Search for the cell housing the specified text and yield its [X, Y] center coordinate. 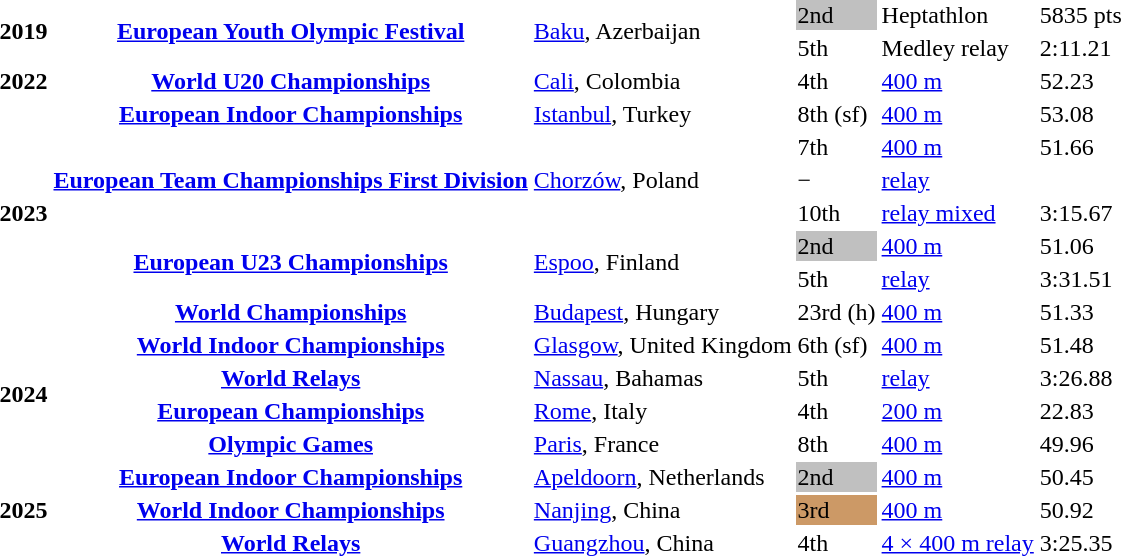
relay mixed [958, 213]
Olympic Games [290, 444]
European Championships [290, 411]
Glasgow, United Kingdom [662, 345]
Apeldoorn, Netherlands [662, 477]
World Championships [290, 312]
8th (sf) [836, 114]
World U20 Championships [290, 81]
Baku, Azerbaijan [662, 32]
6th (sf) [836, 345]
23rd (h) [836, 312]
World Relays [290, 378]
Cali, Colombia [662, 81]
8th [836, 444]
Nanjing, China [662, 510]
Rome, Italy [662, 411]
Nassau, Bahamas [662, 378]
Heptathlon [958, 15]
3rd [836, 510]
Budapest, Hungary [662, 312]
Chorzów, Poland [662, 180]
European U23 Championships [290, 262]
7th [836, 147]
− [836, 180]
Espoo, Finland [662, 262]
Istanbul, Turkey [662, 114]
Medley relay [958, 48]
Paris, France [662, 444]
10th [836, 213]
European Youth Olympic Festival [290, 32]
European Team Championships First Division [290, 180]
200 m [958, 411]
